From the cell containing the given text, extract its center point as [X, Y] coordinate. 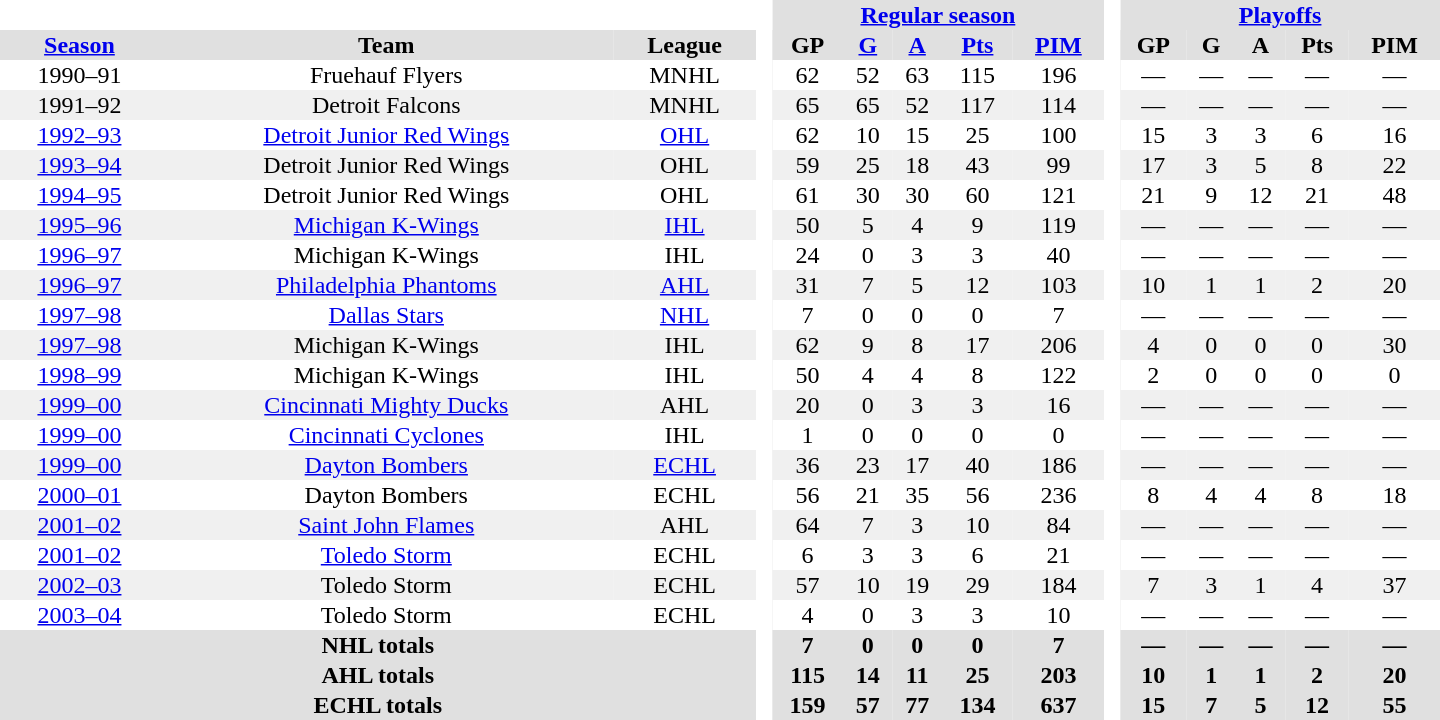
63 [916, 75]
36 [808, 465]
19 [916, 585]
43 [978, 165]
2000–01 [80, 495]
206 [1058, 345]
64 [808, 525]
637 [1058, 705]
121 [1058, 195]
61 [808, 195]
196 [1058, 75]
203 [1058, 675]
14 [868, 675]
103 [1058, 285]
Season [80, 45]
Dallas Stars [386, 315]
29 [978, 585]
37 [1394, 585]
23 [868, 465]
AHL totals [378, 675]
35 [916, 495]
2003–04 [80, 615]
119 [1058, 225]
NHL totals [378, 645]
1995–96 [80, 225]
55 [1394, 705]
Team [386, 45]
NHL [685, 315]
1993–94 [80, 165]
22 [1394, 165]
ECHL totals [378, 705]
Detroit Falcons [386, 105]
134 [978, 705]
1998–99 [80, 375]
236 [1058, 495]
1994–95 [80, 195]
Philadelphia Phantoms [386, 285]
2002–03 [80, 585]
100 [1058, 135]
59 [808, 165]
Fruehauf Flyers [386, 75]
84 [1058, 525]
1992–93 [80, 135]
48 [1394, 195]
Saint John Flames [386, 525]
77 [916, 705]
Cincinnati Mighty Ducks [386, 405]
Cincinnati Cyclones [386, 435]
1991–92 [80, 105]
159 [808, 705]
Regular season [938, 15]
11 [916, 675]
99 [1058, 165]
184 [1058, 585]
League [685, 45]
24 [808, 255]
1990–91 [80, 75]
Playoffs [1280, 15]
114 [1058, 105]
186 [1058, 465]
31 [808, 285]
117 [978, 105]
122 [1058, 375]
60 [978, 195]
